Determine the (x, y) coordinate at the center of the cell enclosing the given text.  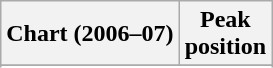
Chart (2006–07) (90, 34)
Peakposition (225, 34)
